Find where the given text appears and provide that cell's center as [X, Y] coordinate. 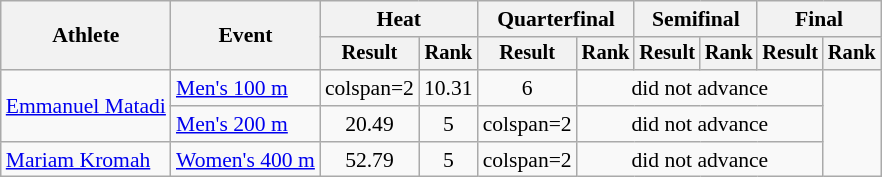
Athlete [86, 36]
Emmanuel Matadi [86, 106]
5 [448, 124]
Quarterfinal [556, 19]
6 [528, 88]
10.31 [448, 88]
Semifinal [696, 19]
20.49 [370, 124]
Event [246, 36]
Men's 100 m [246, 88]
Men's 200 m [246, 124]
Final [818, 19]
Heat [399, 19]
